Provide the [X, Y] coordinate of the cell's center where the given text is located.  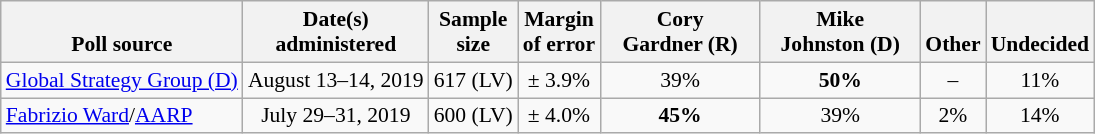
14% [1040, 116]
Global Strategy Group (D) [122, 80]
July 29–31, 2019 [336, 116]
Samplesize [474, 32]
617 (LV) [474, 80]
Other [952, 32]
Undecided [1040, 32]
Fabrizio Ward/AARP [122, 116]
MikeJohnston (D) [840, 32]
600 (LV) [474, 116]
Date(s)administered [336, 32]
± 3.9% [559, 80]
45% [680, 116]
± 4.0% [559, 116]
– [952, 80]
August 13–14, 2019 [336, 80]
2% [952, 116]
Marginof error [559, 32]
11% [1040, 80]
CoryGardner (R) [680, 32]
Poll source [122, 32]
50% [840, 80]
